Determine the (x, y) coordinate at the center of the cell enclosing the given text.  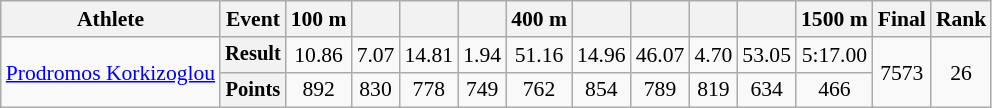
762 (539, 90)
Points (253, 90)
46.07 (660, 55)
4.70 (713, 55)
854 (602, 90)
51.16 (539, 55)
7.07 (376, 55)
26 (962, 72)
749 (482, 90)
53.05 (766, 55)
Final (902, 19)
7573 (902, 72)
789 (660, 90)
1.94 (482, 55)
830 (376, 90)
778 (428, 90)
10.86 (319, 55)
634 (766, 90)
892 (319, 90)
1500 m (834, 19)
Result (253, 55)
400 m (539, 19)
Rank (962, 19)
466 (834, 90)
14.96 (602, 55)
Athlete (110, 19)
Prodromos Korkizoglou (110, 72)
100 m (319, 19)
5:17.00 (834, 55)
14.81 (428, 55)
819 (713, 90)
Event (253, 19)
